Find where the given text appears and provide that cell's center as (X, Y) coordinate. 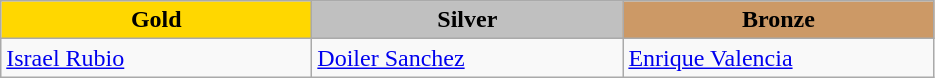
Bronze (778, 20)
Gold (156, 20)
Silver (468, 20)
Doiler Sanchez (468, 58)
Enrique Valencia (778, 58)
Israel Rubio (156, 58)
